Return [x, y] of the center of cell containing provided text 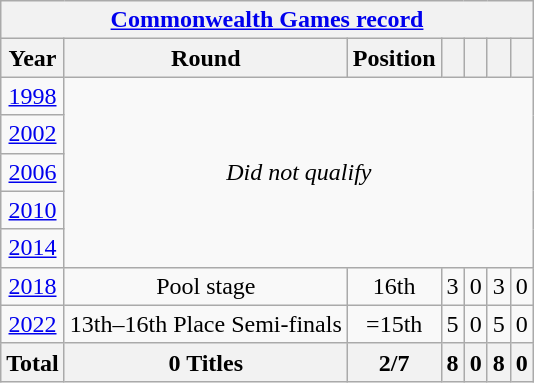
16th [394, 286]
2018 [33, 286]
Position [394, 58]
2002 [33, 134]
2010 [33, 210]
2/7 [394, 362]
Total [33, 362]
Year [33, 58]
Round [206, 58]
0 Titles [206, 362]
2014 [33, 248]
13th–16th Place Semi-finals [206, 324]
2006 [33, 172]
Did not qualify [298, 172]
1998 [33, 96]
Commonwealth Games record [268, 20]
=15th [394, 324]
Pool stage [206, 286]
2022 [33, 324]
